Pinpoint the cell where the given text exists, returning its (X, Y) midpoint coordinate. 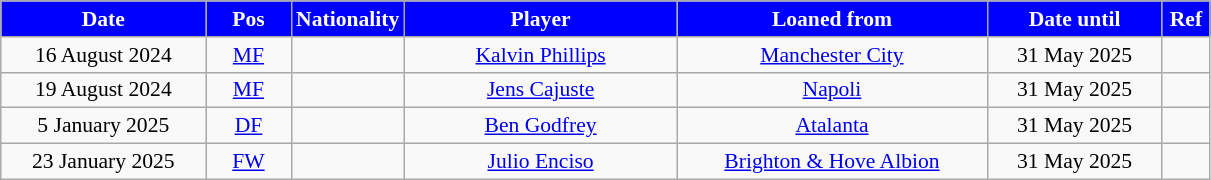
Jens Cajuste (540, 90)
5 January 2025 (104, 126)
Ben Godfrey (540, 126)
Kalvin Phillips (540, 55)
Ref (1186, 19)
Date (104, 19)
Brighton & Hove Albion (832, 162)
19 August 2024 (104, 90)
DF (248, 126)
Atalanta (832, 126)
Pos (248, 19)
23 January 2025 (104, 162)
Manchester City (832, 55)
Napoli (832, 90)
Date until (1074, 19)
FW (248, 162)
Loaned from (832, 19)
Player (540, 19)
Julio Enciso (540, 162)
16 August 2024 (104, 55)
Nationality (348, 19)
